For the text-containing cell, return its midpoint in (X, Y) coordinate format. 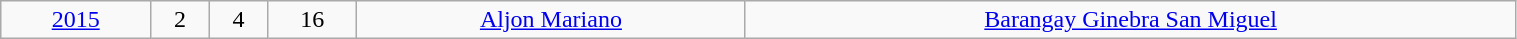
16 (312, 20)
4 (238, 20)
2 (180, 20)
Barangay Ginebra San Miguel (1130, 20)
Aljon Mariano (551, 20)
2015 (76, 20)
